Provide the [X, Y] coordinate of the cell's center where the given text is located.  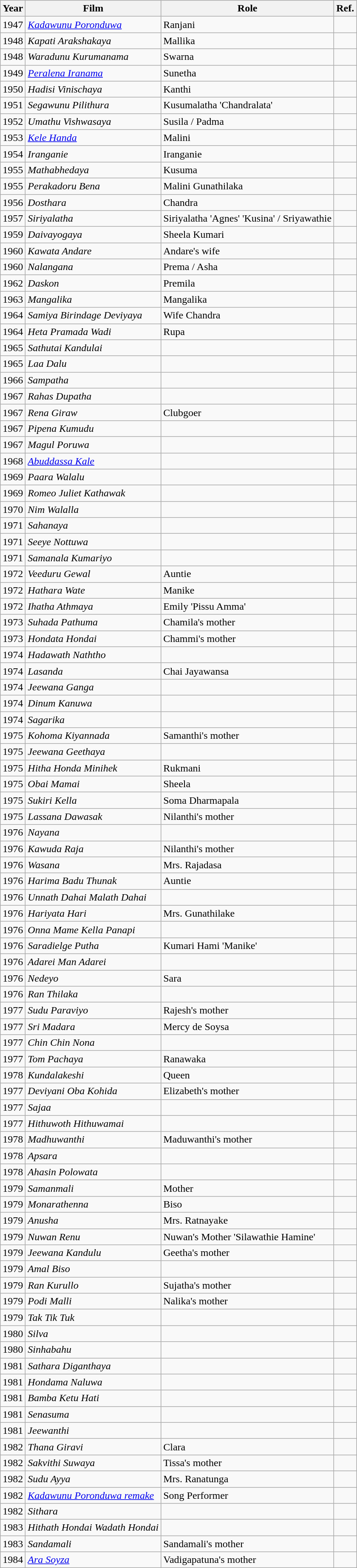
Veeduru Gewal [93, 574]
Maduwanthi's mother [247, 1140]
Hariyata Hari [93, 913]
Rahas Dupatha [93, 396]
Nuwan's Mother 'Silawathie Hamine' [247, 1237]
Sudu Paraviyo [93, 1011]
Nuwan Renu [93, 1237]
1951 [13, 105]
Harima Badu Thunak [93, 881]
Mrs. Gunathilake [247, 913]
Dosthara [93, 203]
Rupa [247, 332]
Senasuma [93, 1414]
Onna Mame Kella Panapi [93, 929]
Kadawunu Poronduwa remake [93, 1495]
Sagarika [93, 720]
Mrs. Ratnayake [247, 1220]
Ran Kurullo [93, 1285]
Tom Pachaya [93, 1059]
Chammi's mother [247, 639]
Mrs. Ranatunga [247, 1479]
Mercy de Soysa [247, 1027]
Role [247, 8]
1954 [13, 154]
Madhuwanthi [93, 1140]
1952 [13, 121]
Samiya Birindage Deviyaya [93, 315]
1963 [13, 299]
Tissa's mother [247, 1463]
Sheela [247, 784]
Mrs. Rajadasa [247, 865]
Sakvithi Suwaya [93, 1463]
Sri Madara [93, 1027]
Anusha [93, 1220]
Sampatha [93, 380]
Rajesh's mother [247, 1011]
Sujatha's mother [247, 1285]
Daivayogaya [93, 235]
Clara [247, 1447]
Samanala Kumariyo [93, 558]
Sunetha [247, 73]
1956 [13, 203]
Jeewana Ganga [93, 687]
Chamila's mother [247, 622]
Biso [247, 1204]
Paara Walalu [93, 477]
Apsara [93, 1156]
Chandra [247, 203]
Rena Giraw [93, 412]
Ran Thilaka [93, 994]
Mathabhedaya [93, 170]
Ara Soyza [93, 1560]
1966 [13, 380]
Sukiri Kella [93, 800]
1949 [13, 73]
Obai Mamai [93, 784]
Abuddassa Kale [93, 461]
Sudu Ayya [93, 1479]
Sinhabahu [93, 1350]
Kusumalatha 'Chandralata' [247, 105]
Kele Handa [93, 138]
Song Performer [247, 1495]
Kawuda Raja [93, 849]
Year [13, 8]
1984 [13, 1560]
Unnath Dahai Malath Dahai [93, 897]
Laa Dalu [93, 364]
Kumari Hami 'Manike' [247, 946]
Heta Pramada Wadi [93, 332]
Swarna [247, 57]
Wife Chandra [247, 315]
Mother [247, 1188]
Ranjani [247, 25]
Sathara Diganthaya [93, 1366]
1950 [13, 89]
Nedeyo [93, 978]
Wasana [93, 865]
Monarathenna [93, 1204]
Film [93, 8]
Geetha's mother [247, 1253]
Kohoma Kiyannada [93, 736]
Vadigapatuna's mother [247, 1560]
Ref. [345, 8]
Perakadoru Bena [93, 186]
Segawunu Pilithura [93, 105]
Jeewanthi [93, 1430]
Kapati Arakshakaya [93, 41]
Thana Giravi [93, 1447]
Kawata Andare [93, 251]
Kundalakeshi [93, 1075]
Jeewana Geethaya [93, 752]
Kusuma [247, 170]
Premila [247, 283]
Magul Poruwa [93, 445]
Sathutai Kandulai [93, 348]
Siriyalatha 'Agnes' 'Kusina' / Sriyawathie [247, 219]
Soma Dharmapala [247, 800]
Lasanda [93, 671]
1970 [13, 510]
Mallika [247, 41]
Silva [93, 1334]
Andare's wife [247, 251]
Sahanaya [93, 526]
Adarei Man Adarei [93, 962]
Kanthi [247, 89]
Chin Chin Nona [93, 1043]
Pipena Kumudu [93, 428]
Manike [247, 590]
Romeo Juliet Kathawak [93, 493]
Bamba Ketu Hati [93, 1398]
Malini Gunathilaka [247, 186]
Tak Tik Tuk [93, 1317]
Sandamali [93, 1544]
Peralena Iranama [93, 73]
1947 [13, 25]
Hithuwoth Hithuwamai [93, 1123]
Ranawaka [247, 1059]
Podi Malli [93, 1301]
Amal Biso [93, 1269]
Susila / Padma [247, 121]
Hadawath Naththo [93, 655]
Saradielge Putha [93, 946]
Sandamali's mother [247, 1544]
Prema / Asha [247, 267]
Chai Jayawansa [247, 671]
1953 [13, 138]
Waradunu Kurumanama [93, 57]
Umathu Vishwasaya [93, 121]
Lassana Dawasak [93, 816]
Clubgoer [247, 412]
Suhada Pathuma [93, 622]
Hondama Naluwa [93, 1382]
Nayana [93, 833]
Ahasin Polowata [93, 1172]
Elizabeth's mother [247, 1091]
Sheela Kumari [247, 235]
Sajaa [93, 1107]
Hithath Hondai Wadath Hondai [93, 1528]
Hadisi Vinischaya [93, 89]
Sara [247, 978]
1957 [13, 219]
Seeye Nottuwa [93, 542]
Malini [247, 138]
Kadawunu Poronduwa [93, 25]
Jeewana Kandulu [93, 1253]
Samanthi's mother [247, 736]
Nalika's mother [247, 1301]
Siriyalatha [93, 219]
Daskon [93, 283]
1959 [13, 235]
Queen [247, 1075]
Emily 'Pissu Amma' [247, 606]
Samanmali [93, 1188]
1962 [13, 283]
Nim Walalla [93, 510]
Rukmani [247, 768]
Hathara Wate [93, 590]
Ihatha Athmaya [93, 606]
Sithara [93, 1512]
Hitha Honda Minihek [93, 768]
Nalangana [93, 267]
1968 [13, 461]
Deviyani Oba Kohida [93, 1091]
Dinum Kanuwa [93, 703]
Hondata Hondai [93, 639]
